Search for the cell housing the specified text and yield its (x, y) center coordinate. 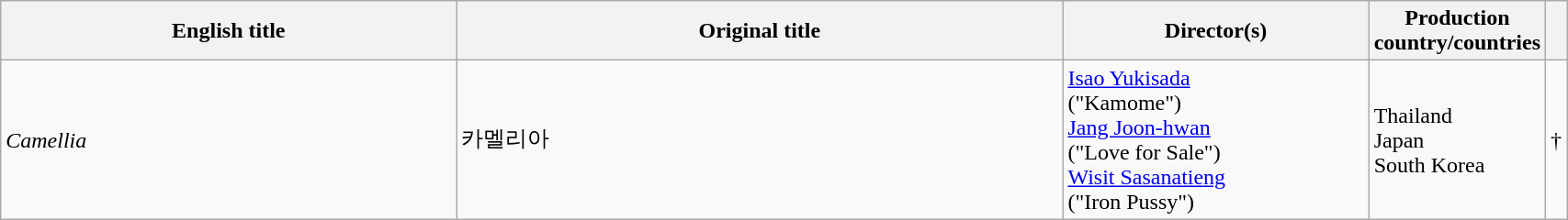
Production country/countries (1457, 31)
Camellia (229, 139)
Isao Yukisada("Kamome")Jang Joon-hwan("Love for Sale")Wisit Sasanatieng("Iron Pussy") (1216, 139)
Original title (760, 31)
ThailandJapanSouth Korea (1457, 139)
Director(s) (1216, 31)
† (1556, 139)
카멜리아 (760, 139)
English title (229, 31)
